Locate the cell with the specified text and output its (x, y) center coordinate. 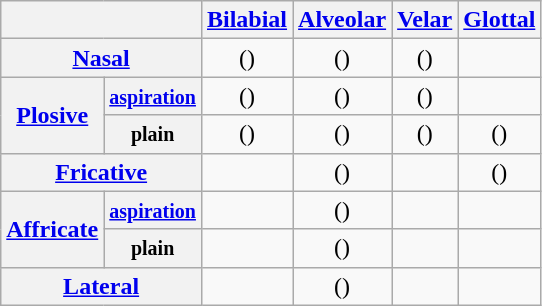
Lateral (102, 286)
Affricate (52, 229)
Glottal (500, 20)
Fricative (102, 172)
Alveolar (342, 20)
Plosive (52, 115)
Velar (425, 20)
Bilabial (246, 20)
Nasal (102, 58)
